For the text-containing cell, return its midpoint in [X, Y] coordinate format. 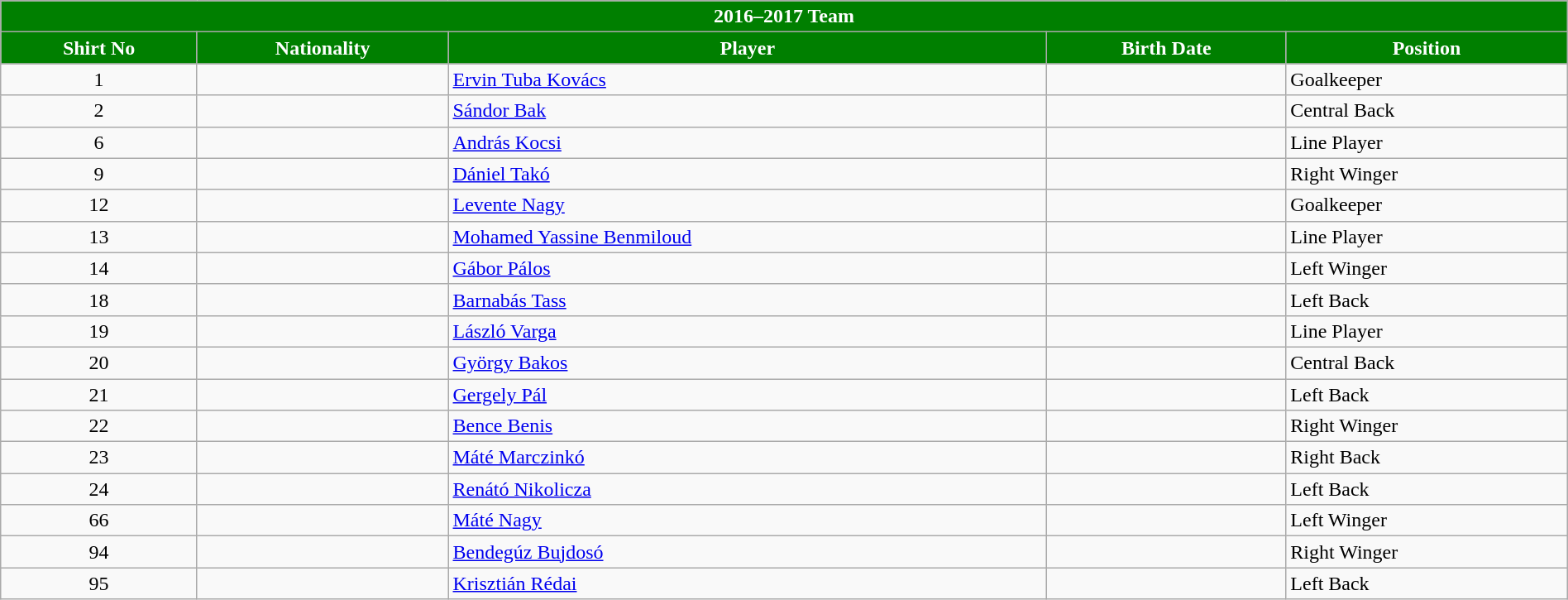
Mohamed Yassine Benmiloud [748, 237]
Krisztián Rédai [748, 583]
Máté Marczinkó [748, 458]
94 [99, 552]
2 [99, 111]
Position [1427, 48]
Sándor Bak [748, 111]
24 [99, 489]
20 [99, 362]
László Varga [748, 331]
23 [99, 458]
György Bakos [748, 362]
22 [99, 426]
Dániel Takó [748, 174]
12 [99, 205]
Bence Benis [748, 426]
Birth Date [1166, 48]
Barnabás Tass [748, 300]
Gábor Pálos [748, 268]
Bendegúz Bujdosó [748, 552]
6 [99, 142]
13 [99, 237]
András Kocsi [748, 142]
19 [99, 331]
1 [99, 79]
Player [748, 48]
9 [99, 174]
Nationality [323, 48]
18 [99, 300]
2016–2017 Team [784, 17]
Renátó Nikolicza [748, 489]
Máté Nagy [748, 521]
Levente Nagy [748, 205]
95 [99, 583]
66 [99, 521]
Shirt No [99, 48]
14 [99, 268]
Ervin Tuba Kovács [748, 79]
Right Back [1427, 458]
Gergely Pál [748, 395]
21 [99, 395]
